Output the (X, Y) coordinate of the center of the cell containing the given text.  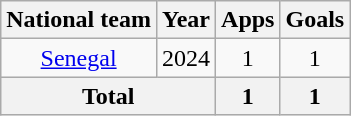
Year (186, 20)
Goals (315, 20)
2024 (186, 58)
Total (108, 96)
National team (79, 20)
Apps (248, 20)
Senegal (79, 58)
